Locate the cell with the specified text and output its [X, Y] center coordinate. 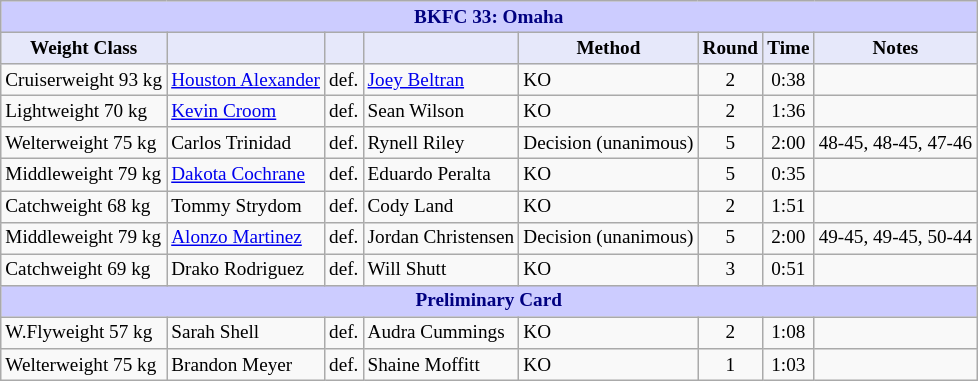
Rynell Riley [441, 143]
Dakota Cochrane [246, 175]
Catchweight 68 kg [84, 206]
48-45, 48-45, 47-46 [896, 143]
0:51 [788, 270]
Jordan Christensen [441, 238]
Cruiserweight 93 kg [84, 80]
0:38 [788, 80]
Shaine Moffitt [441, 365]
Notes [896, 48]
BKFC 33: Omaha [489, 17]
1:51 [788, 206]
Cody Land [441, 206]
Lightweight 70 kg [84, 111]
Will Shutt [441, 270]
Round [730, 48]
Sean Wilson [441, 111]
49-45, 49-45, 50-44 [896, 238]
Audra Cummings [441, 333]
Preliminary Card [489, 301]
Method [608, 48]
1:08 [788, 333]
Joey Beltran [441, 80]
Houston Alexander [246, 80]
Brandon Meyer [246, 365]
Eduardo Peralta [441, 175]
Alonzo Martinez [246, 238]
0:35 [788, 175]
Carlos Trinidad [246, 143]
1 [730, 365]
1:03 [788, 365]
3 [730, 270]
Sarah Shell [246, 333]
Tommy Strydom [246, 206]
Catchweight 69 kg [84, 270]
Time [788, 48]
Weight Class [84, 48]
1:36 [788, 111]
Drako Rodriguez [246, 270]
W.Flyweight 57 kg [84, 333]
Kevin Croom [246, 111]
